Locate the cell with the specified text and output its (X, Y) center coordinate. 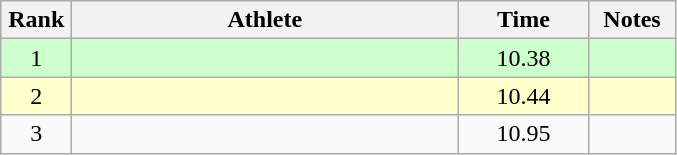
10.95 (524, 134)
Time (524, 20)
Rank (36, 20)
3 (36, 134)
Athlete (265, 20)
10.44 (524, 96)
10.38 (524, 58)
1 (36, 58)
2 (36, 96)
Notes (632, 20)
